Return the [x, y] coordinate for the center point of the cell that contains the specified text.  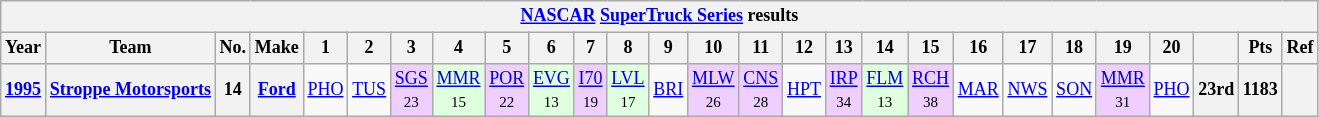
1 [326, 48]
9 [668, 48]
4 [458, 48]
SON [1074, 90]
12 [804, 48]
HPT [804, 90]
8 [628, 48]
17 [1028, 48]
MMR15 [458, 90]
20 [1172, 48]
EVG13 [552, 90]
3 [411, 48]
BRI [668, 90]
LVL17 [628, 90]
CNS28 [761, 90]
7 [590, 48]
16 [978, 48]
Make [276, 48]
1995 [24, 90]
Stroppe Motorsports [130, 90]
Ref [1300, 48]
MMR31 [1122, 90]
5 [507, 48]
NASCAR SuperTruck Series results [660, 16]
Ford [276, 90]
SGS23 [411, 90]
11 [761, 48]
15 [931, 48]
18 [1074, 48]
2 [370, 48]
TUS [370, 90]
13 [844, 48]
POR22 [507, 90]
1183 [1261, 90]
Pts [1261, 48]
MLW26 [714, 90]
19 [1122, 48]
FLM13 [885, 90]
IRP34 [844, 90]
Team [130, 48]
I7019 [590, 90]
NWS [1028, 90]
No. [232, 48]
6 [552, 48]
MAR [978, 90]
Year [24, 48]
23rd [1216, 90]
10 [714, 48]
RCH38 [931, 90]
